Determine the [X, Y] coordinate at the center of the cell enclosing the given text.  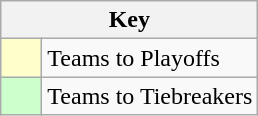
Teams to Playoffs [150, 58]
Key [130, 20]
Teams to Tiebreakers [150, 96]
